Search for the cell housing the specified text and yield its [X, Y] center coordinate. 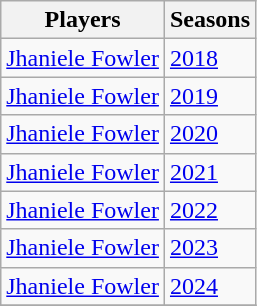
2021 [210, 172]
Players [83, 20]
2018 [210, 58]
2020 [210, 134]
Seasons [210, 20]
2022 [210, 210]
2019 [210, 96]
2023 [210, 248]
2024 [210, 286]
